Search for the cell housing the specified text and yield its [x, y] center coordinate. 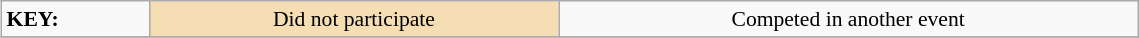
Did not participate [354, 19]
Competed in another event [848, 19]
KEY: [76, 19]
